Output the (X, Y) coordinate of the center of the cell containing the given text.  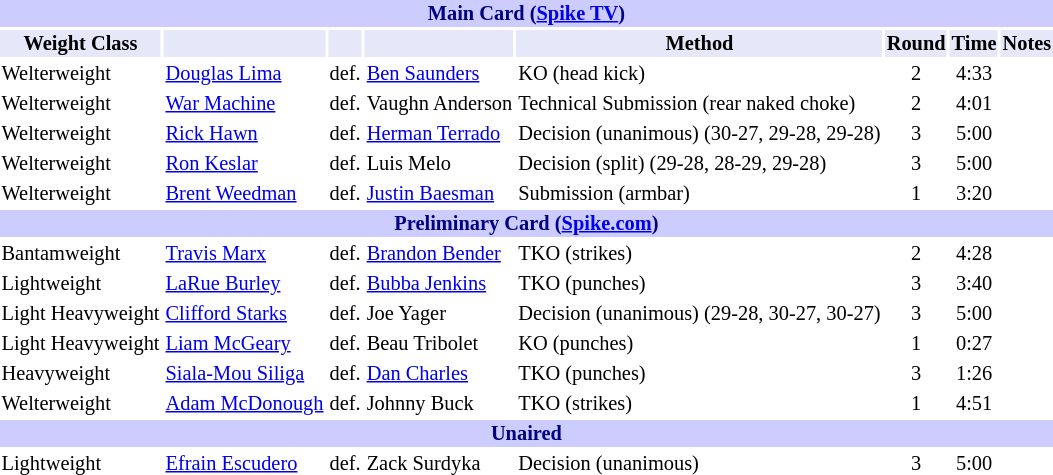
Brandon Bender (440, 254)
3:40 (974, 284)
Weight Class (80, 44)
4:51 (974, 404)
Preliminary Card (Spike.com) (526, 224)
Liam McGeary (244, 344)
Bantamweight (80, 254)
4:33 (974, 74)
Joe Yager (440, 314)
Bubba Jenkins (440, 284)
Notes (1027, 44)
Brent Weedman (244, 194)
Unaired (526, 434)
Herman Terrado (440, 134)
War Machine (244, 104)
Ron Keslar (244, 164)
Adam McDonough (244, 404)
Beau Tribolet (440, 344)
Ben Saunders (440, 74)
Heavyweight (80, 374)
0:27 (974, 344)
Decision (unanimous) (29-28, 30-27, 30-27) (700, 314)
KO (head kick) (700, 74)
Method (700, 44)
Johnny Buck (440, 404)
Round (916, 44)
4:28 (974, 254)
KO (punches) (700, 344)
Travis Marx (244, 254)
Decision (split) (29-28, 28-29, 29-28) (700, 164)
3:20 (974, 194)
Vaughn Anderson (440, 104)
Submission (armbar) (700, 194)
Justin Baesman (440, 194)
Main Card (Spike TV) (526, 14)
Siala-Mou Siliga (244, 374)
Clifford Starks (244, 314)
LaRue Burley (244, 284)
Time (974, 44)
Decision (unanimous) (30-27, 29-28, 29-28) (700, 134)
Rick Hawn (244, 134)
Lightweight (80, 284)
1:26 (974, 374)
4:01 (974, 104)
Douglas Lima (244, 74)
Dan Charles (440, 374)
Technical Submission (rear naked choke) (700, 104)
Luis Melo (440, 164)
